Return the [X, Y] coordinate for the center point of the cell that contains the specified text.  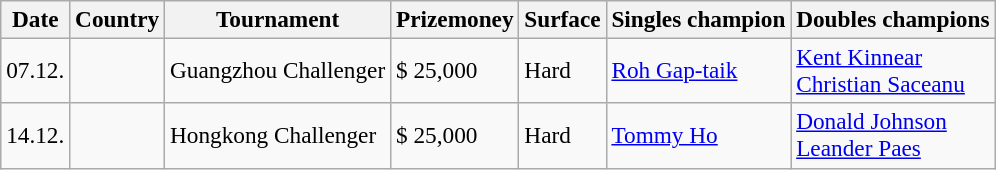
Kent Kinnear Christian Saceanu [893, 70]
Surface [562, 19]
Country [118, 19]
Doubles champions [893, 19]
Donald Johnson Leander Paes [893, 136]
Singles champion [698, 19]
Guangzhou Challenger [278, 70]
Date [36, 19]
Tournament [278, 19]
Roh Gap-taik [698, 70]
Hongkong Challenger [278, 136]
07.12. [36, 70]
Tommy Ho [698, 136]
Prizemoney [455, 19]
14.12. [36, 136]
